Provide the (X, Y) coordinate of the cell's center where the given text is located.  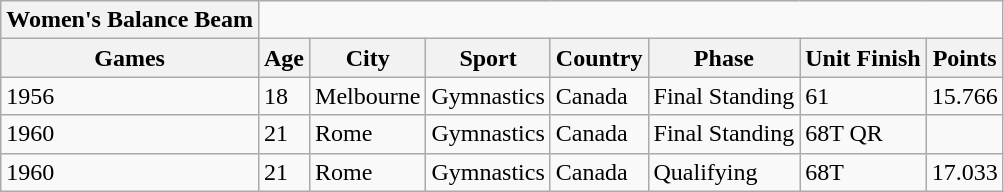
68T (863, 172)
61 (863, 96)
15.766 (964, 96)
Age (284, 58)
17.033 (964, 172)
18 (284, 96)
Games (130, 58)
Points (964, 58)
City (368, 58)
Qualifying (724, 172)
68T QR (863, 134)
Unit Finish (863, 58)
Women's Balance Beam (130, 20)
Country (599, 58)
Sport (488, 58)
1956 (130, 96)
Phase (724, 58)
Melbourne (368, 96)
